Find where the given text appears and provide that cell's center as [X, Y] coordinate. 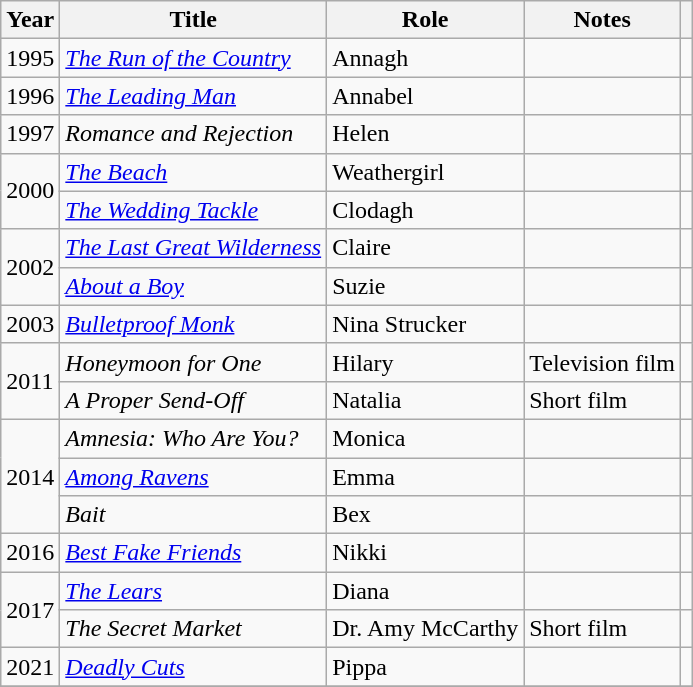
Dr. Amy McCarthy [426, 629]
Helen [426, 134]
Diana [426, 591]
2000 [30, 191]
2017 [30, 610]
Bulletproof Monk [194, 324]
Among Ravens [194, 477]
Amnesia: Who Are You? [194, 438]
Bex [426, 515]
The Wedding Tackle [194, 210]
Nina Strucker [426, 324]
Title [194, 20]
A Proper Send-Off [194, 400]
Weathergirl [426, 172]
2014 [30, 476]
Annabel [426, 96]
The Secret Market [194, 629]
2021 [30, 667]
2011 [30, 381]
The Leading Man [194, 96]
Notes [602, 20]
1996 [30, 96]
2002 [30, 267]
Claire [426, 248]
Nikki [426, 553]
Role [426, 20]
About a Boy [194, 286]
Year [30, 20]
1995 [30, 58]
2003 [30, 324]
Emma [426, 477]
Clodagh [426, 210]
Suzie [426, 286]
1997 [30, 134]
The Last Great Wilderness [194, 248]
Bait [194, 515]
The Lears [194, 591]
Deadly Cuts [194, 667]
The Beach [194, 172]
Television film [602, 362]
Honeymoon for One [194, 362]
Romance and Rejection [194, 134]
Hilary [426, 362]
Natalia [426, 400]
Best Fake Friends [194, 553]
2016 [30, 553]
Monica [426, 438]
The Run of the Country [194, 58]
Pippa [426, 667]
Annagh [426, 58]
